Return [X, Y] of the center of cell containing provided text 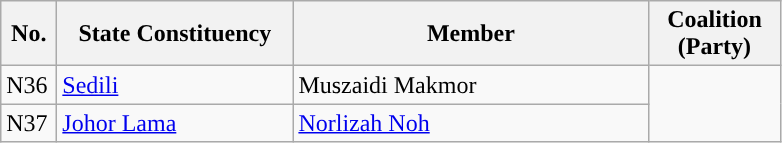
No. [29, 34]
Norlizah Noh [471, 123]
Coalition (Party) [714, 34]
Member [471, 34]
N36 [29, 85]
State Constituency [175, 34]
Muszaidi Makmor [471, 85]
Sedili [175, 85]
N37 [29, 123]
Johor Lama [175, 123]
